Determine the [X, Y] coordinate at the center of the cell enclosing the given text.  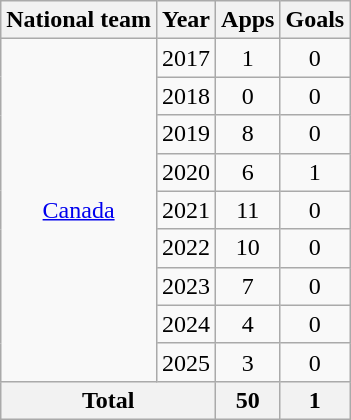
Year [186, 20]
National team [79, 20]
2023 [186, 286]
4 [248, 324]
2019 [186, 134]
10 [248, 248]
2022 [186, 248]
Total [108, 400]
6 [248, 172]
7 [248, 286]
Canada [79, 210]
11 [248, 210]
2021 [186, 210]
Goals [315, 20]
50 [248, 400]
Apps [248, 20]
2018 [186, 96]
2017 [186, 58]
3 [248, 362]
2024 [186, 324]
2020 [186, 172]
8 [248, 134]
2025 [186, 362]
